Determine the [X, Y] coordinate at the center of the cell enclosing the given text.  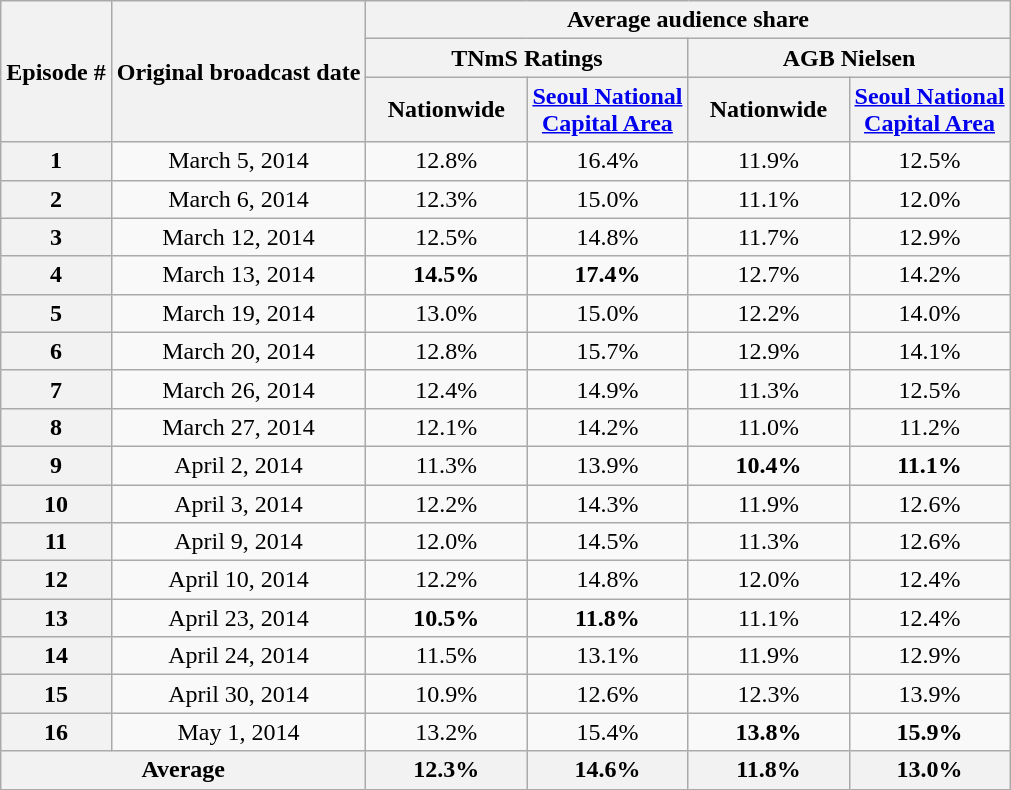
11.2% [930, 427]
3 [56, 237]
2 [56, 199]
April 3, 2014 [238, 503]
14.3% [608, 503]
March 26, 2014 [238, 389]
13.2% [446, 732]
16.4% [608, 161]
11.0% [768, 427]
11 [56, 542]
TNmS Ratings [527, 58]
March 19, 2014 [238, 313]
10 [56, 503]
6 [56, 351]
14.9% [608, 389]
7 [56, 389]
12 [56, 580]
17.4% [608, 275]
March 5, 2014 [238, 161]
12.7% [768, 275]
1 [56, 161]
March 13, 2014 [238, 275]
8 [56, 427]
9 [56, 465]
13 [56, 618]
April 24, 2014 [238, 656]
15.9% [930, 732]
Episode # [56, 72]
10.5% [446, 618]
April 30, 2014 [238, 694]
10.4% [768, 465]
11.7% [768, 237]
March 20, 2014 [238, 351]
Original broadcast date [238, 72]
14.0% [930, 313]
AGB Nielsen [849, 58]
13.8% [768, 732]
13.1% [608, 656]
14.1% [930, 351]
April 10, 2014 [238, 580]
14 [56, 656]
15 [56, 694]
12.1% [446, 427]
Average audience share [688, 20]
April 23, 2014 [238, 618]
April 9, 2014 [238, 542]
15.4% [608, 732]
March 27, 2014 [238, 427]
4 [56, 275]
May 1, 2014 [238, 732]
March 12, 2014 [238, 237]
10.9% [446, 694]
16 [56, 732]
April 2, 2014 [238, 465]
5 [56, 313]
11.5% [446, 656]
March 6, 2014 [238, 199]
Average [184, 770]
14.6% [608, 770]
15.7% [608, 351]
